Pinpoint the cell where the given text exists, returning its [X, Y] midpoint coordinate. 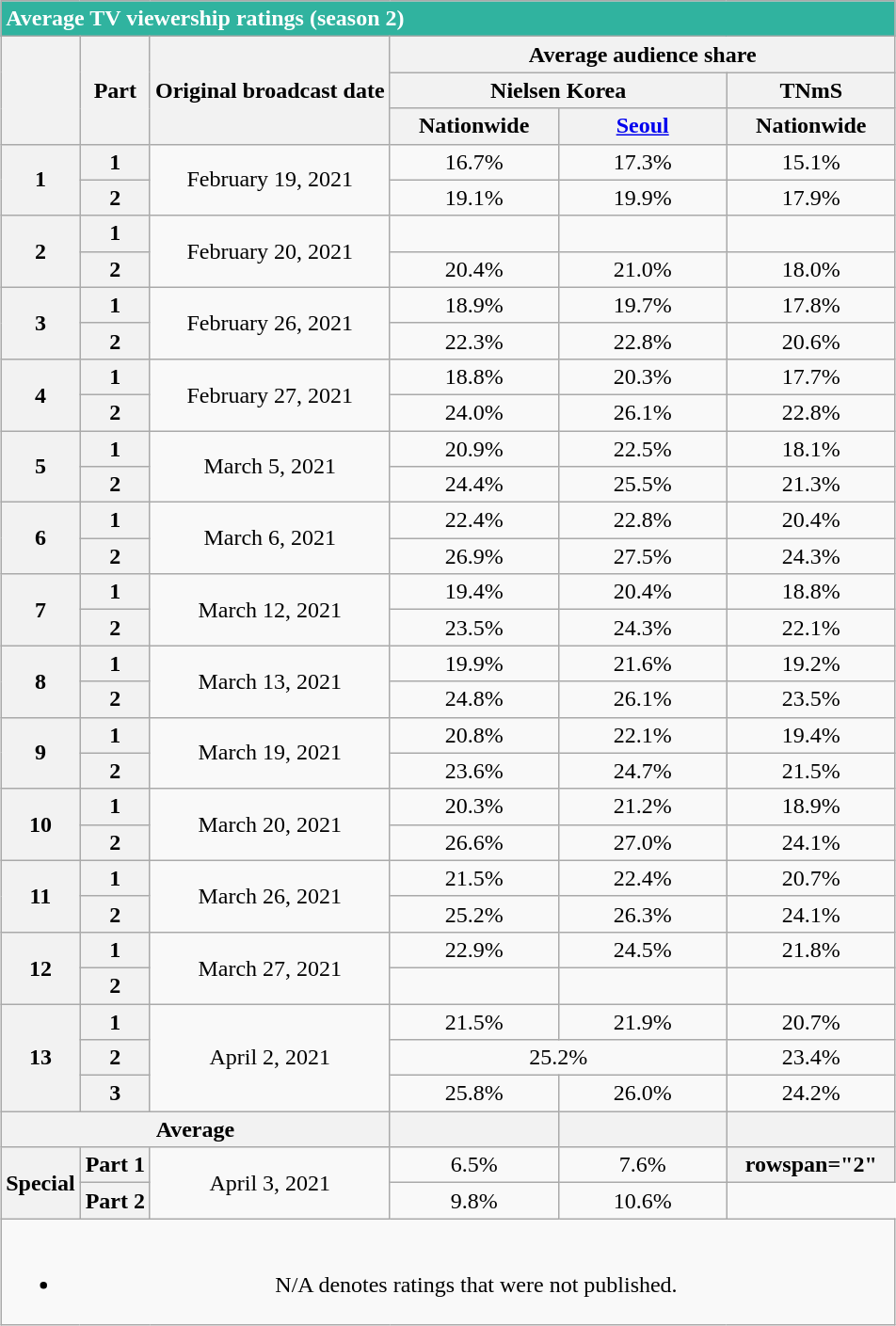
February 27, 2021 [269, 394]
7.6% [642, 1165]
Nielsen Korea [558, 90]
Part 2 [115, 1201]
Average [196, 1129]
Seoul [642, 126]
N/A denotes ratings that were not published. [448, 1272]
10 [40, 824]
April 2, 2021 [269, 1057]
rowspan="2" [811, 1165]
17.7% [811, 376]
18.0% [811, 269]
24.8% [474, 699]
18.1% [811, 449]
March 20, 2021 [269, 824]
21.6% [642, 663]
21.9% [642, 1021]
23.6% [474, 771]
March 19, 2021 [269, 753]
12 [40, 967]
Part [115, 90]
February 19, 2021 [269, 180]
Special [40, 1183]
24.2% [811, 1094]
15.1% [811, 162]
6.5% [474, 1165]
March 26, 2021 [269, 896]
Average audience share [642, 55]
10.6% [642, 1201]
21.3% [811, 485]
TNmS [811, 90]
19.2% [811, 663]
19.7% [642, 305]
8 [40, 681]
13 [40, 1057]
17.8% [811, 305]
27.5% [642, 556]
17.3% [642, 162]
Original broadcast date [269, 90]
9.8% [474, 1201]
26.3% [642, 914]
27.0% [642, 842]
26.9% [474, 556]
20.8% [474, 735]
Part 1 [115, 1165]
March 12, 2021 [269, 610]
17.9% [811, 198]
26.6% [474, 842]
26.0% [642, 1094]
24.7% [642, 771]
February 26, 2021 [269, 323]
22.3% [474, 341]
April 3, 2021 [269, 1183]
7 [40, 610]
22.5% [642, 449]
5 [40, 467]
4 [40, 394]
21.2% [642, 807]
6 [40, 538]
25.8% [474, 1094]
March 27, 2021 [269, 967]
24.4% [474, 485]
24.5% [642, 950]
22.9% [474, 950]
24.0% [474, 412]
March 13, 2021 [269, 681]
February 20, 2021 [269, 251]
25.5% [642, 485]
11 [40, 896]
March 5, 2021 [269, 467]
21.8% [811, 950]
Average TV viewership ratings (season 2) [448, 19]
20.9% [474, 449]
March 6, 2021 [269, 538]
16.7% [474, 162]
23.4% [811, 1058]
9 [40, 753]
20.6% [811, 341]
21.0% [642, 269]
19.1% [474, 198]
